Search for the cell housing the specified text and yield its [x, y] center coordinate. 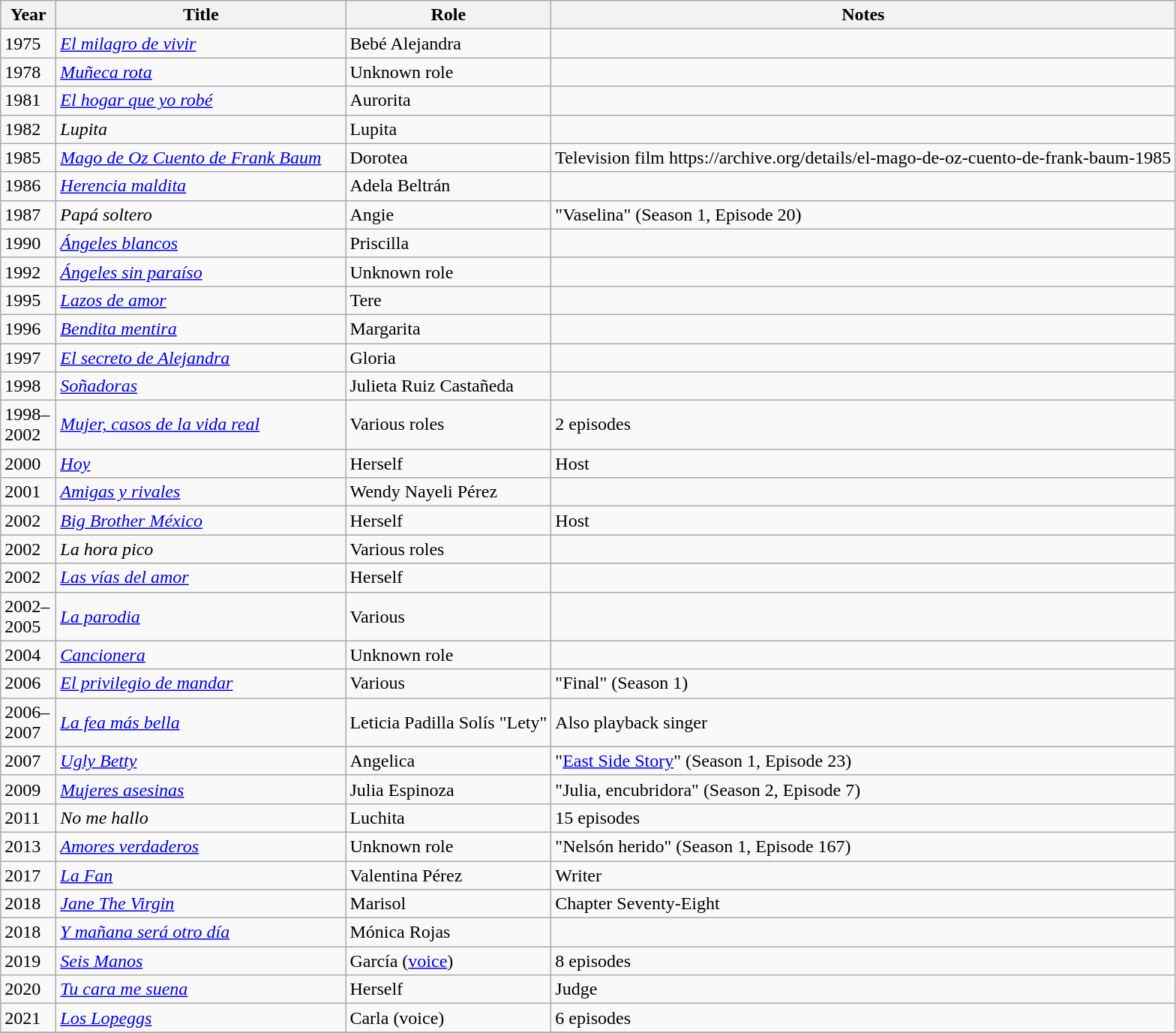
Jane The Virgin [201, 904]
15 episodes [863, 818]
2001 [28, 492]
1992 [28, 272]
La hora pico [201, 549]
Mujer, casos de la vida real [201, 425]
Priscilla [448, 243]
1995 [28, 300]
2002–2005 [28, 617]
Los Lopeggs [201, 1018]
Dorotea [448, 158]
"East Side Story" (Season 1, Episode 23) [863, 761]
2017 [28, 875]
Marisol [448, 904]
1982 [28, 129]
1978 [28, 72]
Angie [448, 215]
Carla (voice) [448, 1018]
Title [201, 15]
Amores verdaderos [201, 846]
2021 [28, 1018]
Role [448, 15]
Writer [863, 875]
El privilegio de mandar [201, 683]
Soñadoras [201, 386]
2019 [28, 961]
Mónica Rojas [448, 932]
El secreto de Alejandra [201, 358]
8 episodes [863, 961]
No me hallo [201, 818]
1998–2002 [28, 425]
1987 [28, 215]
Ugly Betty [201, 761]
2 episodes [863, 425]
Tere [448, 300]
García (voice) [448, 961]
1997 [28, 358]
Herencia maldita [201, 186]
1975 [28, 44]
"Julia, encubridora" (Season 2, Episode 7) [863, 789]
Papá soltero [201, 215]
Notes [863, 15]
El hogar que yo robé [201, 101]
Luchita [448, 818]
Seis Manos [201, 961]
2020 [28, 989]
Julieta Ruiz Castañeda [448, 386]
2011 [28, 818]
1996 [28, 329]
1998 [28, 386]
Angelica [448, 761]
2000 [28, 464]
1985 [28, 158]
Muñeca rota [201, 72]
Mago de Oz Cuento de Frank Baum [201, 158]
1986 [28, 186]
Bendita mentira [201, 329]
2009 [28, 789]
2007 [28, 761]
Year [28, 15]
Margarita [448, 329]
Ángeles sin paraíso [201, 272]
Adela Beltrán [448, 186]
Aurorita [448, 101]
"Final" (Season 1) [863, 683]
Wendy Nayeli Pérez [448, 492]
El milagro de vivir [201, 44]
La fea más bella [201, 722]
2013 [28, 846]
Television film https://archive.org/details/el-mago-de-oz-cuento-de-frank-baum-1985 [863, 158]
Gloria [448, 358]
2004 [28, 655]
1981 [28, 101]
Amigas y rivales [201, 492]
Ángeles blancos [201, 243]
Leticia Padilla Solís "Lety" [448, 722]
Also playback singer [863, 722]
La parodia [201, 617]
Las vías del amor [201, 578]
Y mañana será otro día [201, 932]
2006–2007 [28, 722]
Tu cara me suena [201, 989]
La Fan [201, 875]
"Nelsón herido" (Season 1, Episode 167) [863, 846]
Chapter Seventy-Eight [863, 904]
"Vaselina" (Season 1, Episode 20) [863, 215]
Cancionera [201, 655]
Judge [863, 989]
1990 [28, 243]
Mujeres asesinas [201, 789]
2006 [28, 683]
Hoy [201, 464]
6 episodes [863, 1018]
Valentina Pérez [448, 875]
Big Brother México [201, 521]
Bebé Alejandra [448, 44]
Julia Espinoza [448, 789]
Lazos de amor [201, 300]
